Find where the given text appears and provide that cell's center as (X, Y) coordinate. 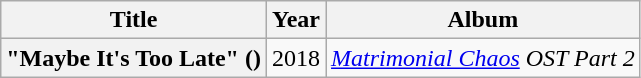
2018 (296, 58)
Album (484, 20)
Title (134, 20)
Matrimonial Chaos OST Part 2 (484, 58)
Year (296, 20)
"Maybe It's Too Late" () (134, 58)
